Pinpoint the cell where the given text exists, returning its [X, Y] midpoint coordinate. 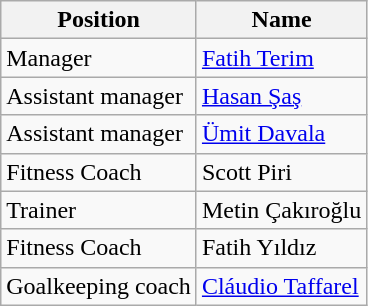
Metin Çakıroğlu [281, 210]
Goalkeeping coach [99, 286]
Ümit Davala [281, 134]
Position [99, 20]
Manager [99, 58]
Fatih Yıldız [281, 248]
Fatih Terim [281, 58]
Trainer [99, 210]
Cláudio Taffarel [281, 286]
Name [281, 20]
Scott Piri [281, 172]
Hasan Şaş [281, 96]
